Capture the cell that displays the provided text and extract its (X, Y) central coordinate. 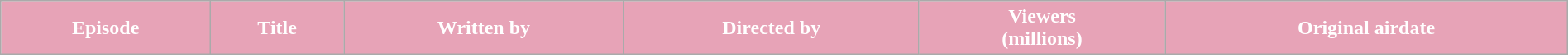
Viewers(millions) (1042, 28)
Directed by (771, 28)
Episode (106, 28)
Written by (485, 28)
Title (278, 28)
Original airdate (1366, 28)
